Provide the (X, Y) coordinate of the cell's center where the given text is located.  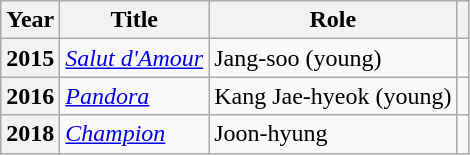
Kang Jae-hyeok (young) (333, 96)
Jang-soo (young) (333, 58)
Title (134, 20)
2018 (30, 134)
Pandora (134, 96)
Year (30, 20)
Champion (134, 134)
Joon-hyung (333, 134)
2016 (30, 96)
Role (333, 20)
2015 (30, 58)
Salut d'Amour (134, 58)
